Detect which cell encompasses the target text, then output its (x, y) center coordinate. 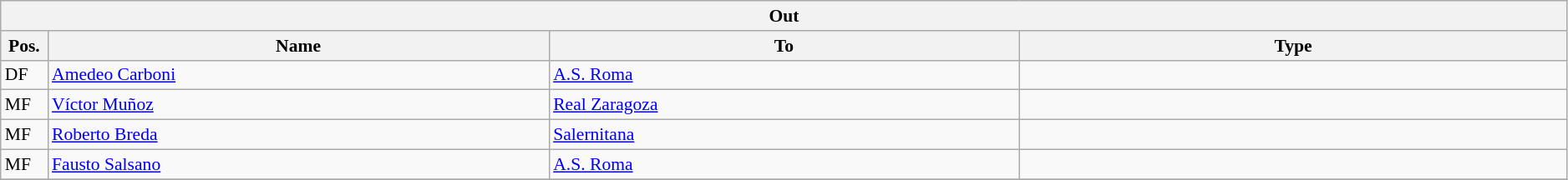
Type (1293, 46)
Fausto Salsano (298, 164)
DF (24, 75)
To (784, 46)
Pos. (24, 46)
Roberto Breda (298, 135)
Out (784, 16)
Name (298, 46)
Real Zaragoza (784, 105)
Salernitana (784, 135)
Víctor Muñoz (298, 105)
Amedeo Carboni (298, 75)
